Find where the given text appears and provide that cell's center as [x, y] coordinate. 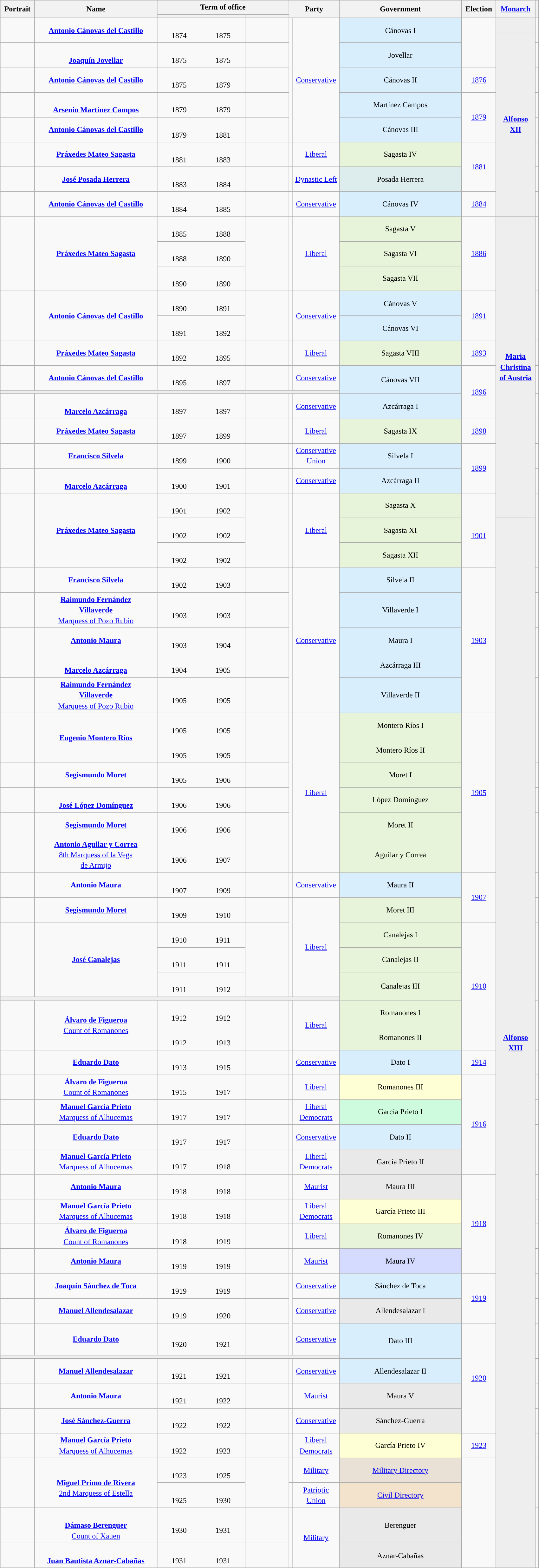
Dynastic Left [316, 179]
Romanones IV [400, 1236]
Silvela I [400, 456]
Moret III [400, 910]
López Dominguez [400, 800]
Sagasta IV [400, 154]
Miguel Primo de Rivera2nd Marquess of Estella [96, 1483]
1914 [479, 1062]
Election [479, 9]
Dato II [400, 1137]
Sagasta V [400, 229]
Sánchez de Toca [400, 1286]
Azcárraga I [400, 406]
Romanones I [400, 1013]
Military Directory [400, 1470]
Posada Herrera [400, 179]
Azcárraga III [400, 665]
ConservativeUnion [316, 456]
Cánovas I [400, 30]
Maura V [400, 1396]
Sagasta XII [400, 555]
1898 [479, 431]
Cánovas VI [400, 328]
Cánovas II [400, 80]
Government [400, 9]
Alfonso XII [516, 124]
José Sánchez-Guerra [96, 1421]
Villaverde II [400, 695]
Term of office [223, 8]
Maura I [400, 640]
Eugenio Montero Ríos [96, 738]
Silvela II [400, 580]
Name [96, 9]
Joaquín Sánchez de Toca [96, 1286]
José Posada Herrera [96, 179]
Alfonso XIII [516, 1043]
Dato III [400, 1341]
Sagasta X [400, 506]
Sagasta VII [400, 278]
García Prieto III [400, 1211]
Arsenio Martínez Campos [96, 105]
Juan Bautista Aznar-Cabañas [96, 1556]
Maria Christinaof Austria [516, 367]
Cánovas VII [400, 379]
1893 [479, 353]
Azcárraga II [400, 481]
Canalejas II [400, 959]
1876 [479, 80]
PatrioticUnion [316, 1495]
Jovellar [400, 55]
1874 [179, 30]
Allendesalazar I [400, 1311]
Civil Directory [400, 1495]
Joaquín Jovellar [96, 55]
Maura III [400, 1186]
Allendesalazar II [400, 1371]
Dato I [400, 1062]
Sagasta XI [400, 530]
Montero Ríos II [400, 750]
García Prieto IV [400, 1446]
Maura IV [400, 1261]
Sagasta IX [400, 431]
Sagasta VIII [400, 353]
Romanones III [400, 1087]
1916 [479, 1125]
Portrait [18, 9]
1886 [479, 254]
Romanones II [400, 1037]
José López Domínguez [96, 800]
1896 [479, 392]
Sagasta VI [400, 254]
Cánovas V [400, 304]
Antonio Aguilar y Correa8th Marquess of la Vegade Armijo [96, 855]
Aguilar y Correa [400, 855]
Canalejas III [400, 986]
Montero Ríos I [400, 725]
Monarch [516, 9]
Moret I [400, 775]
Aznar-Cabañas [400, 1556]
Cánovas IV [400, 204]
Party [314, 9]
Dámaso BerenguerCount of Xauen [96, 1526]
Berenguer [400, 1526]
Villaverde I [400, 610]
Martínez Campos [400, 105]
García Prieto I [400, 1112]
Moret II [400, 825]
Cánovas III [400, 130]
Sánchez-Guerra [400, 1421]
García Prieto II [400, 1162]
Maura II [400, 885]
José Canalejas [96, 960]
Canalejas I [400, 935]
